Identify which cell holds the provided text, then report its [X, Y] central coordinate. 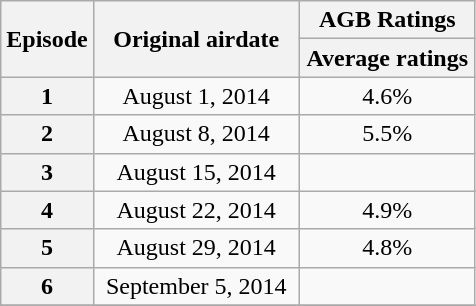
Average ratings [387, 58]
Original airdate [196, 39]
September 5, 2014 [196, 286]
5.5% [387, 134]
August 22, 2014 [196, 210]
August 8, 2014 [196, 134]
1 [47, 96]
3 [47, 172]
AGB Ratings [387, 20]
5 [47, 248]
August 15, 2014 [196, 172]
August 29, 2014 [196, 248]
Episode [47, 39]
2 [47, 134]
August 1, 2014 [196, 96]
4.8% [387, 248]
4.6% [387, 96]
6 [47, 286]
4 [47, 210]
4.9% [387, 210]
